Search for the cell housing the specified text and yield its (X, Y) center coordinate. 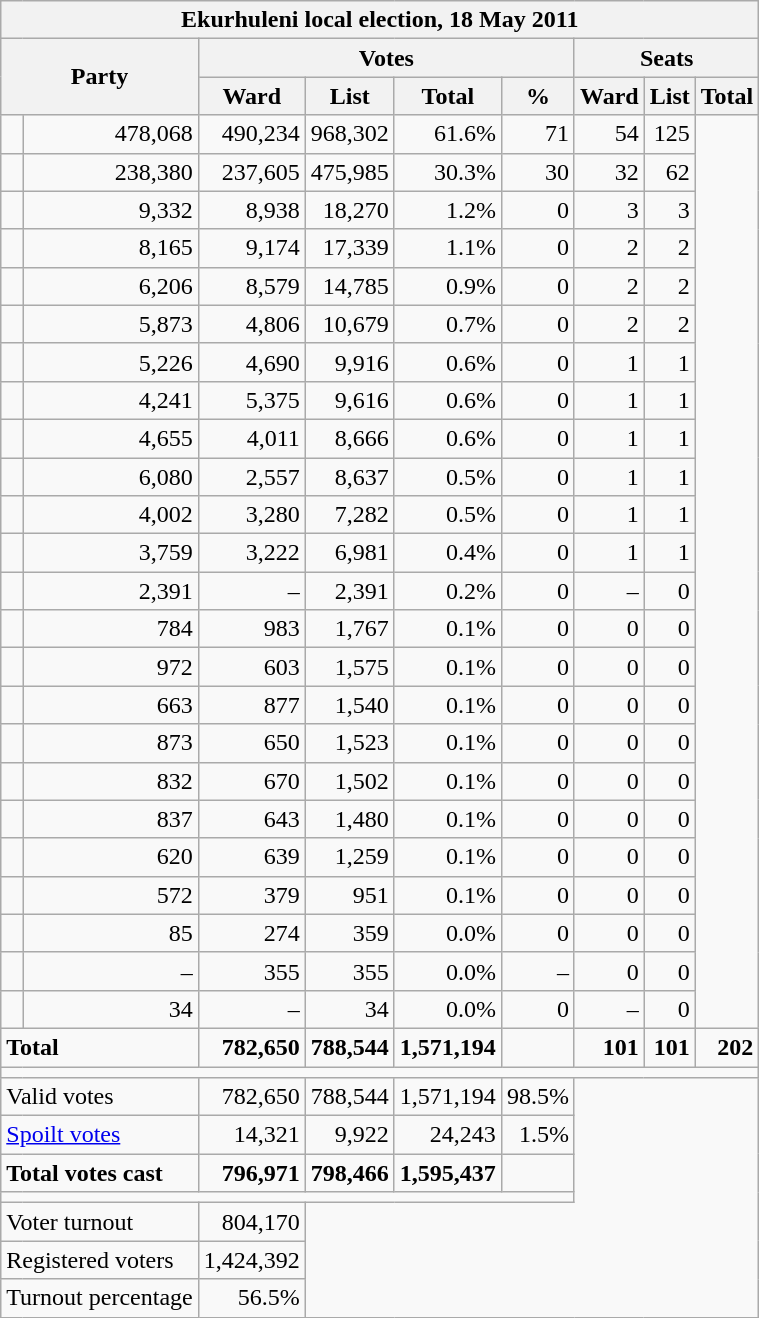
9,616 (350, 400)
5,226 (110, 362)
0.9% (448, 286)
4,241 (110, 400)
8,637 (350, 477)
1,259 (350, 857)
1,767 (350, 629)
0.4% (448, 553)
238,380 (110, 172)
10,679 (350, 324)
17,339 (350, 248)
Spoilt votes (100, 1135)
670 (252, 781)
603 (252, 667)
620 (110, 857)
9,922 (350, 1135)
98.5% (538, 1097)
% (538, 96)
2,557 (252, 477)
873 (110, 743)
30 (538, 172)
379 (252, 895)
Voter turnout (100, 1222)
8,579 (252, 286)
6,981 (350, 553)
71 (538, 134)
832 (110, 781)
784 (110, 629)
1.2% (448, 210)
Ekurhuleni local election, 18 May 2011 (380, 20)
1,540 (350, 705)
4,011 (252, 438)
14,321 (252, 1135)
7,282 (350, 515)
650 (252, 743)
490,234 (252, 134)
3,759 (110, 553)
237,605 (252, 172)
643 (252, 819)
14,785 (350, 286)
Valid votes (100, 1097)
Party (100, 77)
1,575 (350, 667)
804,170 (252, 1222)
54 (609, 134)
798,466 (350, 1173)
1.5% (538, 1135)
Votes (386, 58)
32 (609, 172)
8,666 (350, 438)
62 (670, 172)
475,985 (350, 172)
4,002 (110, 515)
4,655 (110, 438)
0.7% (448, 324)
572 (110, 895)
1,523 (350, 743)
6,206 (110, 286)
968,302 (350, 134)
Registered voters (100, 1260)
8,165 (110, 248)
478,068 (110, 134)
56.5% (252, 1298)
202 (727, 1047)
951 (350, 895)
1,502 (350, 781)
4,690 (252, 362)
359 (350, 933)
9,916 (350, 362)
3,280 (252, 515)
0.2% (448, 591)
274 (252, 933)
18,270 (350, 210)
639 (252, 857)
125 (670, 134)
5,375 (252, 400)
6,080 (110, 477)
Total votes cast (100, 1173)
796,971 (252, 1173)
837 (110, 819)
5,873 (110, 324)
30.3% (448, 172)
4,806 (252, 324)
24,243 (448, 1135)
1.1% (448, 248)
Turnout percentage (100, 1298)
1,424,392 (252, 1260)
877 (252, 705)
8,938 (252, 210)
9,332 (110, 210)
1,595,437 (448, 1173)
983 (252, 629)
61.6% (448, 134)
Seats (666, 58)
9,174 (252, 248)
3,222 (252, 553)
663 (110, 705)
85 (110, 933)
972 (110, 667)
1,480 (350, 819)
